Extract the (x, y) coordinate from the center of the cell holding the provided text.  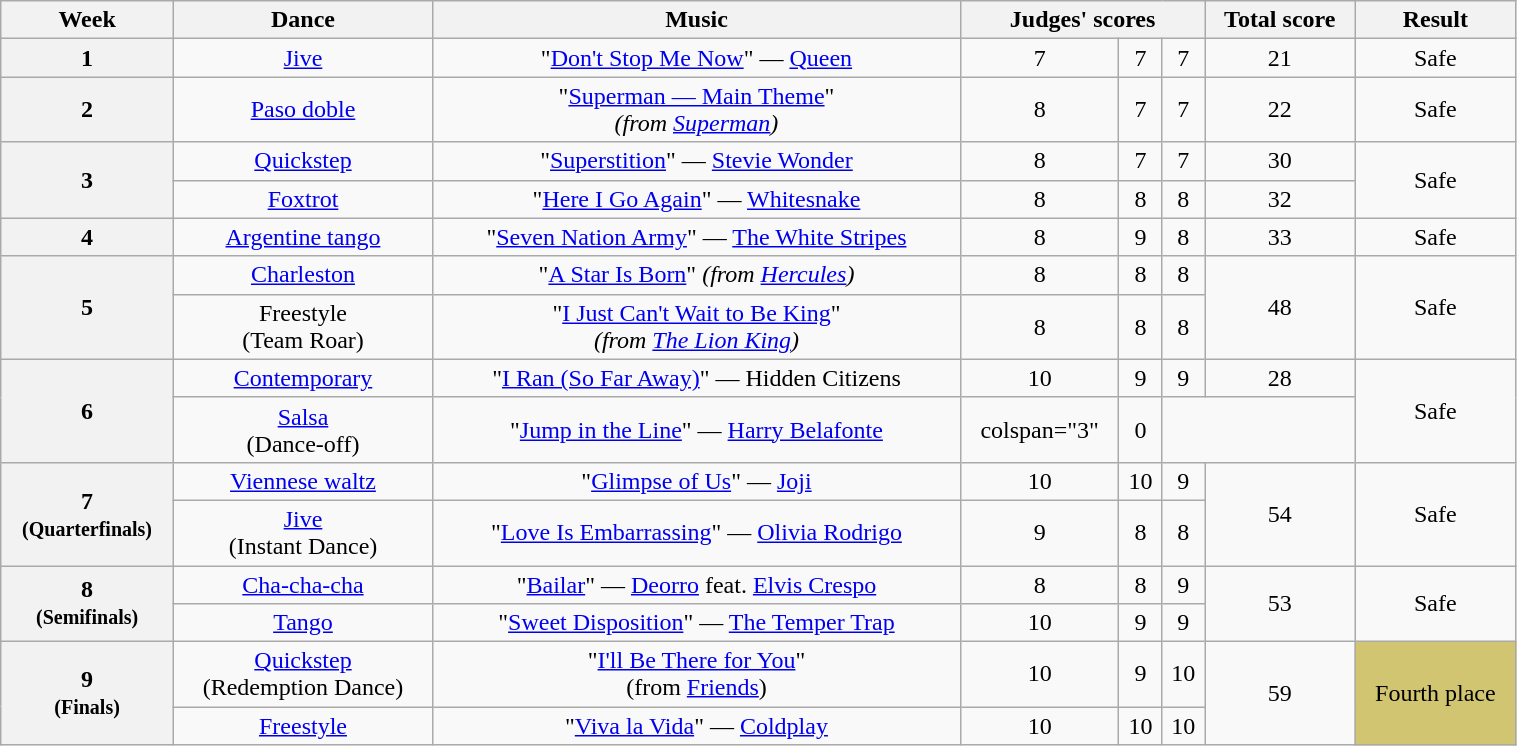
Result (1436, 20)
"Superstition" — Stevie Wonder (697, 161)
7(Quarterfinals) (88, 514)
Paso doble (302, 110)
Fourth place (1436, 694)
9(Finals) (88, 694)
Charleston (302, 275)
Judges' scores (1082, 20)
21 (1280, 58)
Cha-cha-cha (302, 585)
Jive(Instant Dance) (302, 532)
33 (1280, 237)
"Superman — Main Theme"(from Superman) (697, 110)
Week (88, 20)
Quickstep(Redemption Dance) (302, 674)
Viennese waltz (302, 481)
59 (1280, 694)
32 (1280, 199)
8(Semifinals) (88, 604)
"I Just Can't Wait to Be King"(from The Lion King) (697, 326)
"Glimpse of Us" — Joji (697, 481)
Total score (1280, 20)
"Don't Stop Me Now" — Queen (697, 58)
54 (1280, 514)
Dance (302, 20)
1 (88, 58)
"Viva la Vida" — Coldplay (697, 726)
Tango (302, 623)
2 (88, 110)
Freestyle (302, 726)
colspan="3" (1040, 430)
"Love Is Embarrassing" — Olivia Rodrigo (697, 532)
"A Star Is Born" (from Hercules) (697, 275)
"Jump in the Line" — Harry Belafonte (697, 430)
0 (1140, 430)
"I Ran (So Far Away)" — Hidden Citizens (697, 378)
"I'll Be There for You" (from Friends) (697, 674)
"Sweet Disposition" — The Temper Trap (697, 623)
Salsa(Dance-off) (302, 430)
30 (1280, 161)
3 (88, 180)
28 (1280, 378)
"Bailar" — Deorro feat. Elvis Crespo (697, 585)
"Here I Go Again" — Whitesnake (697, 199)
Contemporary (302, 378)
6 (88, 410)
4 (88, 237)
Freestyle(Team Roar) (302, 326)
22 (1280, 110)
53 (1280, 604)
5 (88, 308)
48 (1280, 308)
Music (697, 20)
Argentine tango (302, 237)
"Seven Nation Army" — The White Stripes (697, 237)
Quickstep (302, 161)
Foxtrot (302, 199)
Jive (302, 58)
